Detect which cell encompasses the target text, then output its [X, Y] center coordinate. 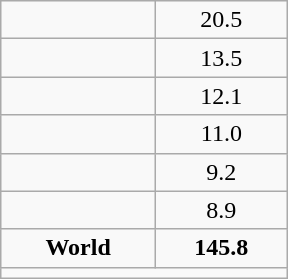
11.0 [221, 134]
13.5 [221, 58]
20.5 [221, 20]
145.8 [221, 248]
9.2 [221, 172]
12.1 [221, 96]
World [78, 248]
8.9 [221, 210]
